Return the [X, Y] coordinate for the center point of the cell that contains the specified text.  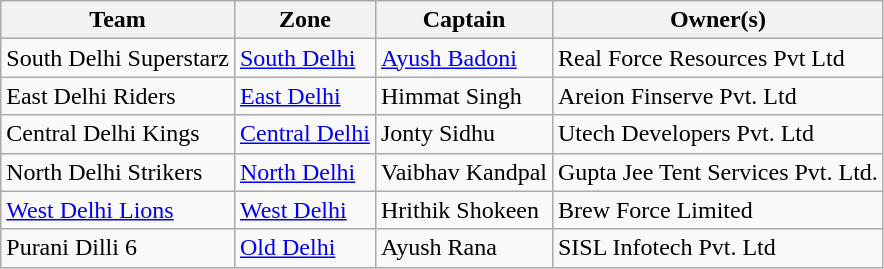
Central Delhi [304, 134]
Purani Dilli 6 [118, 248]
Ayush Badoni [464, 58]
Captain [464, 20]
Brew Force Limited [718, 210]
South Delhi Superstarz [118, 58]
Jonty Sidhu [464, 134]
Utech Developers Pvt. Ltd [718, 134]
Team [118, 20]
SISL Infotech Pvt. Ltd [718, 248]
Vaibhav Kandpal [464, 172]
Zone [304, 20]
Himmat Singh [464, 96]
South Delhi [304, 58]
Ayush Rana [464, 248]
North Delhi Strikers [118, 172]
West Delhi Lions [118, 210]
Gupta Jee Tent Services Pvt. Ltd. [718, 172]
Real Force Resources Pvt Ltd [718, 58]
East Delhi [304, 96]
Central Delhi Kings [118, 134]
East Delhi Riders [118, 96]
Owner(s) [718, 20]
Hrithik Shokeen [464, 210]
Old Delhi [304, 248]
North Delhi [304, 172]
Areion Finserve Pvt. Ltd [718, 96]
West Delhi [304, 210]
